Identify which cell holds the provided text, then report its (X, Y) central coordinate. 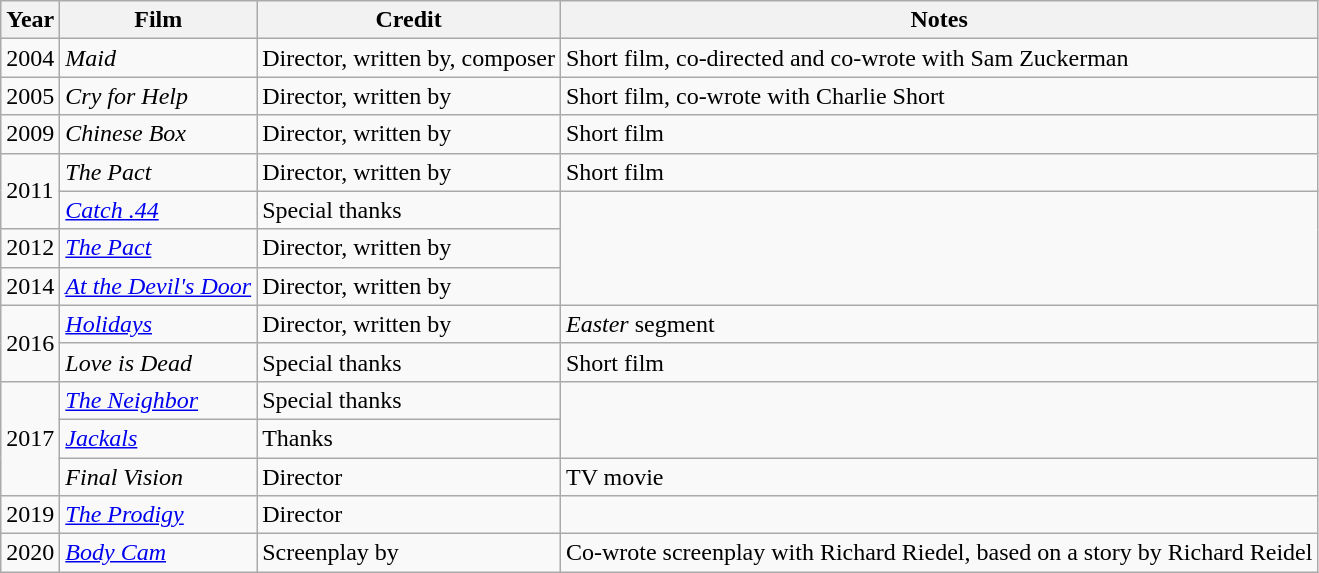
Maid (158, 58)
2020 (30, 553)
The Neighbor (158, 400)
Body Cam (158, 553)
Chinese Box (158, 134)
At the Devil's Door (158, 286)
Co-wrote screenplay with Richard Riedel, based on a story by Richard Reidel (939, 553)
TV movie (939, 477)
Love is Dead (158, 362)
2017 (30, 438)
Easter segment (939, 324)
2005 (30, 96)
2012 (30, 248)
Holidays (158, 324)
Cry for Help (158, 96)
Catch .44 (158, 210)
2014 (30, 286)
2011 (30, 191)
Short film, co-wrote with Charlie Short (939, 96)
Film (158, 20)
Notes (939, 20)
Director, written by, composer (409, 58)
Year (30, 20)
2009 (30, 134)
2016 (30, 343)
Short film, co-directed and co-wrote with Sam Zuckerman (939, 58)
Screenplay by (409, 553)
Jackals (158, 438)
2019 (30, 515)
The Prodigy (158, 515)
Credit (409, 20)
2004 (30, 58)
Thanks (409, 438)
Final Vision (158, 477)
